Locate the cell with the specified text and output its (x, y) center coordinate. 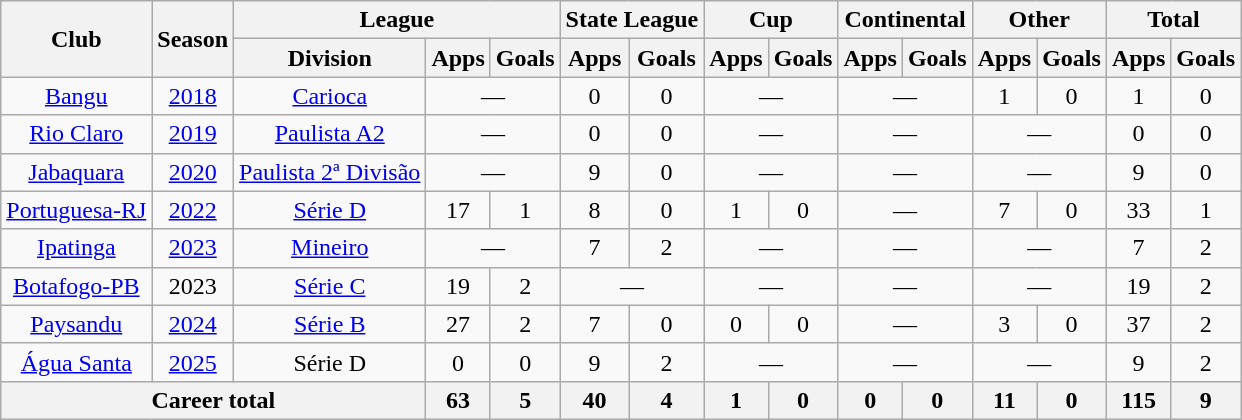
Paulista 2ª Divisão (330, 172)
Other (1039, 20)
2020 (193, 172)
37 (1138, 324)
Career total (214, 400)
11 (1004, 400)
Série B (330, 324)
17 (458, 210)
League (398, 20)
2018 (193, 96)
Rio Claro (76, 134)
40 (594, 400)
5 (525, 400)
Ipatinga (76, 248)
2019 (193, 134)
4 (666, 400)
Carioca (330, 96)
Jabaquara (76, 172)
33 (1138, 210)
Club (76, 39)
115 (1138, 400)
Continental (905, 20)
Paulista A2 (330, 134)
27 (458, 324)
2022 (193, 210)
Division (330, 58)
Série C (330, 286)
Portuguesa-RJ (76, 210)
Botafogo-PB (76, 286)
Season (193, 39)
Bangu (76, 96)
2025 (193, 362)
8 (594, 210)
Paysandu (76, 324)
3 (1004, 324)
Água Santa (76, 362)
Cup (771, 20)
63 (458, 400)
Mineiro (330, 248)
Total (1173, 20)
State League (632, 20)
2024 (193, 324)
